Return the (x, y) coordinate for the center point of the cell that contains the specified text.  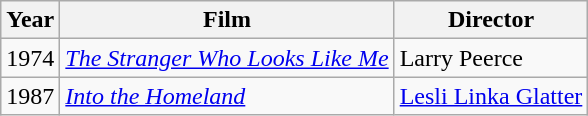
Year (30, 20)
Director (491, 20)
Lesli Linka Glatter (491, 96)
Film (227, 20)
Larry Peerce (491, 58)
1974 (30, 58)
The Stranger Who Looks Like Me (227, 58)
Into the Homeland (227, 96)
1987 (30, 96)
